Capture the cell that displays the provided text and extract its [x, y] central coordinate. 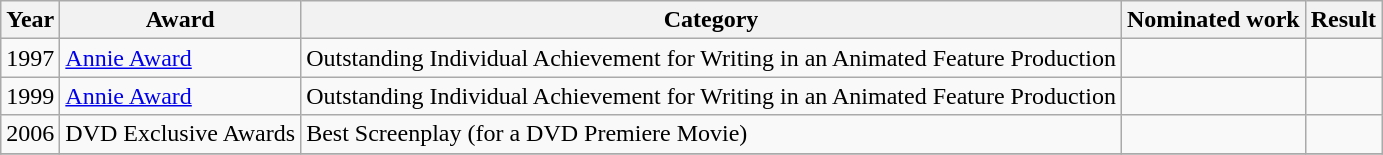
DVD Exclusive Awards [180, 134]
Year [30, 20]
Award [180, 20]
1999 [30, 96]
Best Screenplay (for a DVD Premiere Movie) [712, 134]
Category [712, 20]
Nominated work [1213, 20]
2006 [30, 134]
1997 [30, 58]
Result [1343, 20]
